Identify which cell holds the provided text, then report its [X, Y] central coordinate. 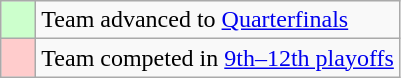
Team advanced to Quarterfinals [218, 20]
Team competed in 9th–12th playoffs [218, 58]
